Identify which cell holds the provided text, then report its (X, Y) central coordinate. 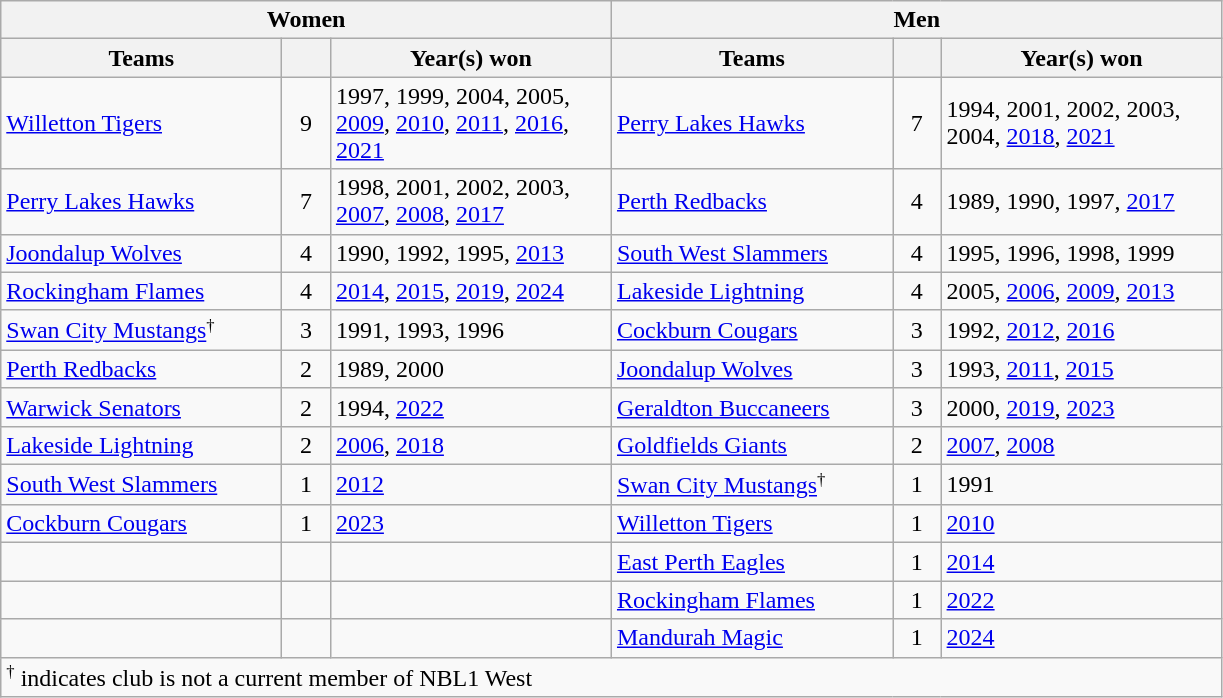
1992, 2012, 2016 (1082, 330)
2005, 2006, 2009, 2013 (1082, 291)
1991, 1993, 1996 (470, 330)
9 (306, 123)
2024 (1082, 638)
2010 (1082, 524)
1989, 2000 (470, 369)
2023 (470, 524)
2006, 2018 (470, 445)
Women (306, 20)
Goldfields Giants (752, 445)
1995, 1996, 1998, 1999 (1082, 253)
† indicates club is not a current member of NBL1 West (612, 677)
2014 (1082, 562)
Geraldton Buccaneers (752, 407)
1994, 2022 (470, 407)
2000, 2019, 2023 (1082, 407)
2014, 2015, 2019, 2024 (470, 291)
2012 (470, 485)
2007, 2008 (1082, 445)
East Perth Eagles (752, 562)
2022 (1082, 600)
1998, 2001, 2002, 2003, 2007, 2008, 2017 (470, 202)
Mandurah Magic (752, 638)
Men (916, 20)
1991 (1082, 485)
1997, 1999, 2004, 2005, 2009, 2010, 2011, 2016, 2021 (470, 123)
1993, 2011, 2015 (1082, 369)
1989, 1990, 1997, 2017 (1082, 202)
1990, 1992, 1995, 2013 (470, 253)
1994, 2001, 2002, 2003, 2004, 2018, 2021 (1082, 123)
Warwick Senators (142, 407)
